Capture the cell that displays the provided text and extract its (x, y) central coordinate. 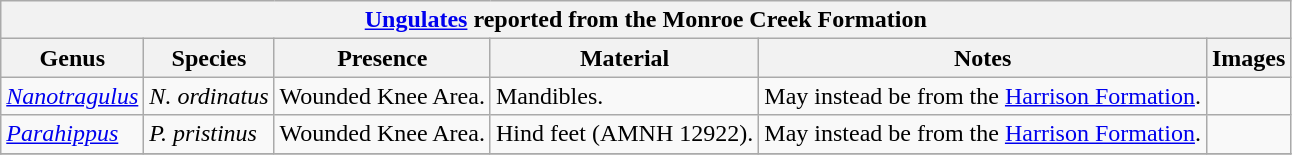
P. pristinus (209, 134)
N. ordinatus (209, 96)
Ungulates reported from the Monroe Creek Formation (646, 20)
Genus (72, 58)
Nanotragulus (72, 96)
Hind feet (AMNH 12922). (624, 134)
Images (1248, 58)
Species (209, 58)
Mandibles. (624, 96)
Presence (382, 58)
Parahippus (72, 134)
Material (624, 58)
Notes (983, 58)
